Return (X, Y) of the center of cell containing provided text 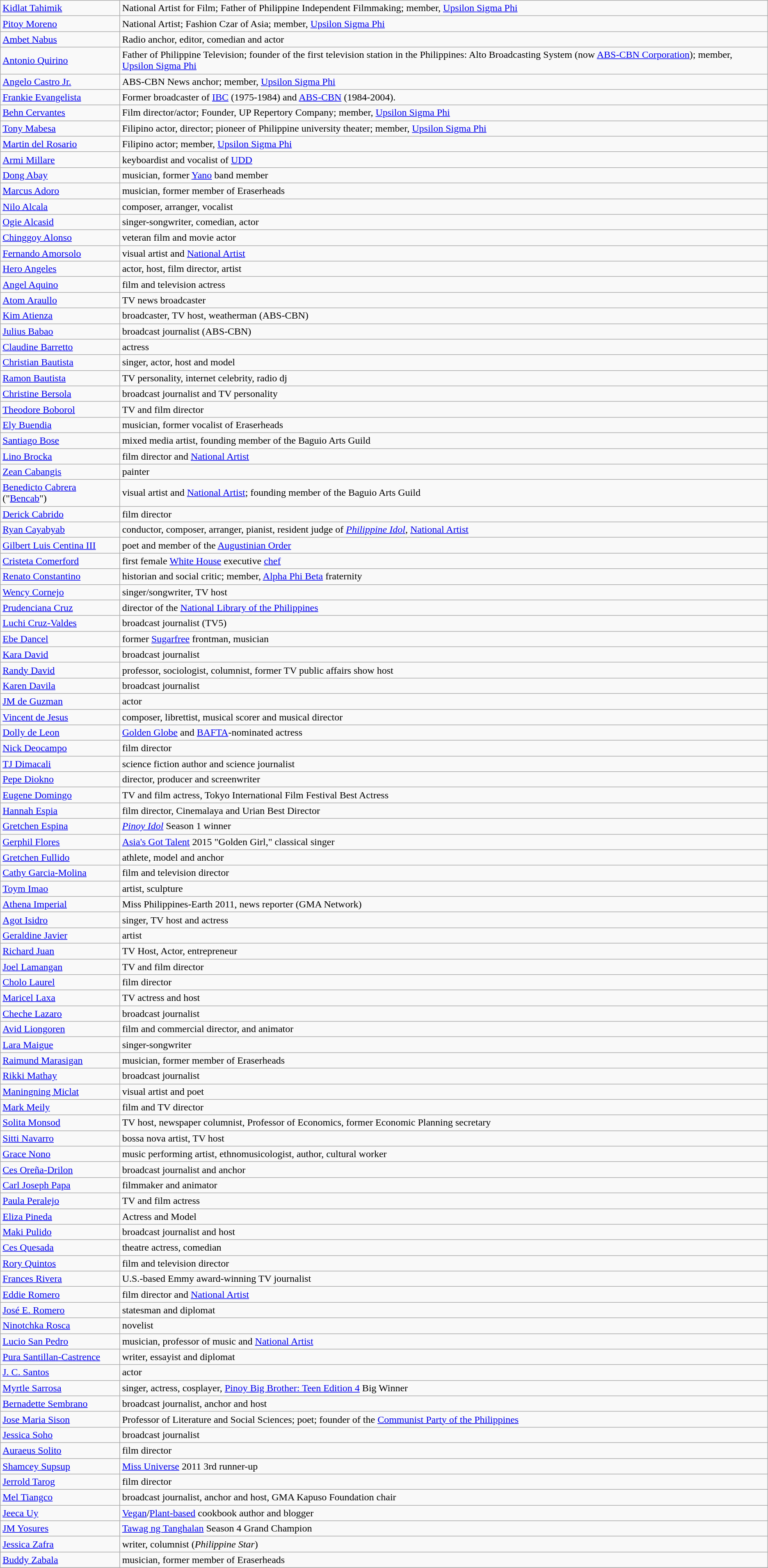
first female White House executive chef (444, 561)
director, producer and screenwriter (444, 779)
Athena Imperial (60, 904)
Dong Abay (60, 175)
Pitoy Moreno (60, 24)
broadcast journalist, anchor and host, GMA Kapuso Foundation chair (444, 1497)
Filipino actor, director; pioneer of Philippine university theater; member, Upsilon Sigma Phi (444, 128)
Chinggoy Alonso (60, 238)
film and commercial director, and animator (444, 1029)
broadcast journalist (ABS-CBN) (444, 331)
TJ Dimacali (60, 764)
Hannah Espia (60, 811)
TV and film actress (444, 1201)
Auraeus Solito (60, 1450)
Miss Universe 2011 3rd runner-up (444, 1466)
film and television actress (444, 285)
Christine Bersola (60, 394)
visual artist and poet (444, 1092)
Prudenciana Cruz (60, 608)
Jose Maria Sison (60, 1419)
Jeeca Uy (60, 1513)
Tawag ng Tanghalan Season 4 Grand Champion (444, 1529)
Nilo Alcala (60, 206)
Geraldine Javier (60, 935)
musician, former vocalist of Eraserheads (444, 425)
Maningning Miclat (60, 1092)
Lucio San Pedro (60, 1341)
Kim Atienza (60, 316)
Gretchen Espina (60, 826)
TV and film actress, Tokyo International Film Festival Best Actress (444, 795)
professor, sociologist, columnist, former TV public affairs show host (444, 670)
Pura Santillan-Castrence (60, 1357)
broadcaster, TV host, weatherman (ABS-CBN) (444, 316)
Jerrold Tarog (60, 1482)
broadcast journalist and TV personality (444, 394)
writer, columnist (Philippine Star) (444, 1544)
painter (444, 472)
Toym Imao (60, 889)
composer, arranger, vocalist (444, 206)
Joel Lamangan (60, 966)
Randy David (60, 670)
actor, host, film director, artist (444, 269)
Zean Cabangis (60, 472)
historian and social critic; member, Alpha Phi Beta fraternity (444, 577)
Miss Philippines-Earth 2011, news reporter (GMA Network) (444, 904)
composer, librettist, musical scorer and musical director (444, 717)
film and TV director (444, 1107)
singer, TV host and actress (444, 920)
Cathy Garcia-Molina (60, 873)
Ebe Dancel (60, 639)
musician, professor of music and National Artist (444, 1341)
Ces Quesada (60, 1248)
Gerphil Flores (60, 842)
Karen Davila (60, 686)
Agot Isidro (60, 920)
Angelo Castro Jr. (60, 82)
Nick Deocampo (60, 748)
Grace Nono (60, 1154)
Raimund Marasigan (60, 1060)
J. C. Santos (60, 1372)
Fernando Amorsolo (60, 253)
filmmaker and animator (444, 1185)
Dolly de Leon (60, 733)
TV host, newspaper columnist, Professor of Economics, former Economic Planning secretary (444, 1123)
broadcast journalist, anchor and host (444, 1404)
Myrtle Sarrosa (60, 1388)
Maki Pulido (60, 1232)
Golden Globe and BAFTA-nominated actress (444, 733)
Pepe Diokno (60, 779)
Carl Joseph Papa (60, 1185)
singer, actor, host and model (444, 362)
visual artist and National Artist; founding member of the Baguio Arts Guild (444, 493)
Mel Tiangco (60, 1497)
Shamcey Supsup (60, 1466)
TV news broadcaster (444, 300)
singer-songwriter (444, 1045)
Hero Angeles (60, 269)
Paula Peralejo (60, 1201)
National Artist; Fashion Czar of Asia; member, Upsilon Sigma Phi (444, 24)
Cheche Lazaro (60, 1014)
Former broadcaster of IBC (1975-1984) and ABS-CBN (1984-2004). (444, 97)
singer, actress, cosplayer, Pinoy Big Brother: Teen Edition 4 Big Winner (444, 1388)
Luchi Cruz-Valdes (60, 623)
Marcus Adoro (60, 191)
TV personality, internet celebrity, radio dj (444, 378)
musician, former Yano band member (444, 175)
Atom Araullo (60, 300)
JM de Guzman (60, 701)
TV Host, Actor, entrepreneur (444, 951)
poet and member of the Augustinian Order (444, 545)
Professor of Literature and Social Sciences; poet; founder of the Communist Party of the Philippines (444, 1419)
Theodore Boborol (60, 409)
Wency Cornejo (60, 592)
broadcast journalist (TV5) (444, 623)
Lara Maigue (60, 1045)
novelist (444, 1326)
science fiction author and science journalist (444, 764)
Richard Juan (60, 951)
Derick Cabrido (60, 514)
broadcast journalist and anchor (444, 1169)
Santiago Bose (60, 440)
Behn Cervantes (60, 113)
Lino Brocka (60, 456)
ABS-CBN News anchor; member, Upsilon Sigma Phi (444, 82)
Eugene Domingo (60, 795)
Christian Bautista (60, 362)
Ely Buendia (60, 425)
Julius Babao (60, 331)
Asia's Got Talent 2015 "Golden Girl," classical singer (444, 842)
Antonio Quirino (60, 61)
Ogie Alcasid (60, 222)
Armi Millare (60, 160)
film director, Cinemalaya and Urian Best Director (444, 811)
Rory Quintos (60, 1263)
Ninotchka Rosca (60, 1326)
Kara David (60, 654)
artist (444, 935)
Cristeta Comerford (60, 561)
Gilbert Luis Centina III (60, 545)
Cholo Laurel (60, 982)
Frances Rivera (60, 1279)
broadcast journalist and host (444, 1232)
Ambet Nabus (60, 39)
Pinoy Idol Season 1 winner (444, 826)
Martin del Rosario (60, 144)
statesman and diplomat (444, 1310)
Avid Liongoren (60, 1029)
music performing artist, ethnomusicologist, author, cultural worker (444, 1154)
TV actress and host (444, 998)
Radio anchor, editor, comedian and actor (444, 39)
U.S.-based Emmy award-winning TV journalist (444, 1279)
Buddy Zabala (60, 1560)
Sitti Navarro (60, 1138)
actress (444, 347)
theatre actress, comedian (444, 1248)
Ces Oreña-Drilon (60, 1169)
Mark Meily (60, 1107)
keyboardist and vocalist of UDD (444, 160)
writer, essayist and diplomat (444, 1357)
bossa nova artist, TV host (444, 1138)
Filipino actor; member, Upsilon Sigma Phi (444, 144)
Benedicto Cabrera ("Bencab") (60, 493)
Jessica Zafra (60, 1544)
mixed media artist, founding member of the Baguio Arts Guild (444, 440)
Maricel Laxa (60, 998)
conductor, composer, arranger, pianist, resident judge of Philippine Idol, National Artist (444, 530)
singer-songwriter, comedian, actor (444, 222)
Jessica Soho (60, 1435)
Ryan Cayabyab (60, 530)
Gretchen Fullido (60, 857)
Actress and Model (444, 1217)
visual artist and National Artist (444, 253)
Eliza Pineda (60, 1217)
Eddie Romero (60, 1295)
Frankie Evangelista (60, 97)
singer/songwriter, TV host (444, 592)
National Artist for Film; Father of Philippine Independent Filmmaking; member, Upsilon Sigma Phi (444, 8)
Vegan/Plant-based cookbook author and blogger (444, 1513)
Film director/actor; Founder, UP Repertory Company; member, Upsilon Sigma Phi (444, 113)
Tony Mabesa (60, 128)
Ramon Bautista (60, 378)
Rikki Mathay (60, 1076)
veteran film and movie actor (444, 238)
director of the National Library of the Philippines (444, 608)
Angel Aquino (60, 285)
Kidlat Tahimik (60, 8)
Renato Constantino (60, 577)
Bernadette Sembrano (60, 1404)
athlete, model and anchor (444, 857)
Solita Monsod (60, 1123)
Vincent de Jesus (60, 717)
JM Yosures (60, 1529)
José E. Romero (60, 1310)
former Sugarfree frontman, musician (444, 639)
artist, sculpture (444, 889)
Claudine Barretto (60, 347)
